Output the [X, Y] coordinate of the center of the cell containing the given text.  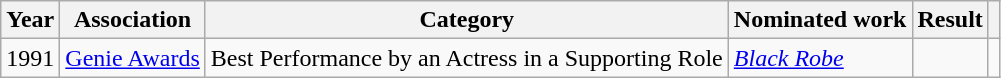
Category [466, 20]
Nominated work [820, 20]
Best Performance by an Actress in a Supporting Role [466, 58]
Black Robe [820, 58]
Year [30, 20]
1991 [30, 58]
Genie Awards [133, 58]
Result [950, 20]
Association [133, 20]
